For the text-containing cell, return its midpoint in [X, Y] coordinate format. 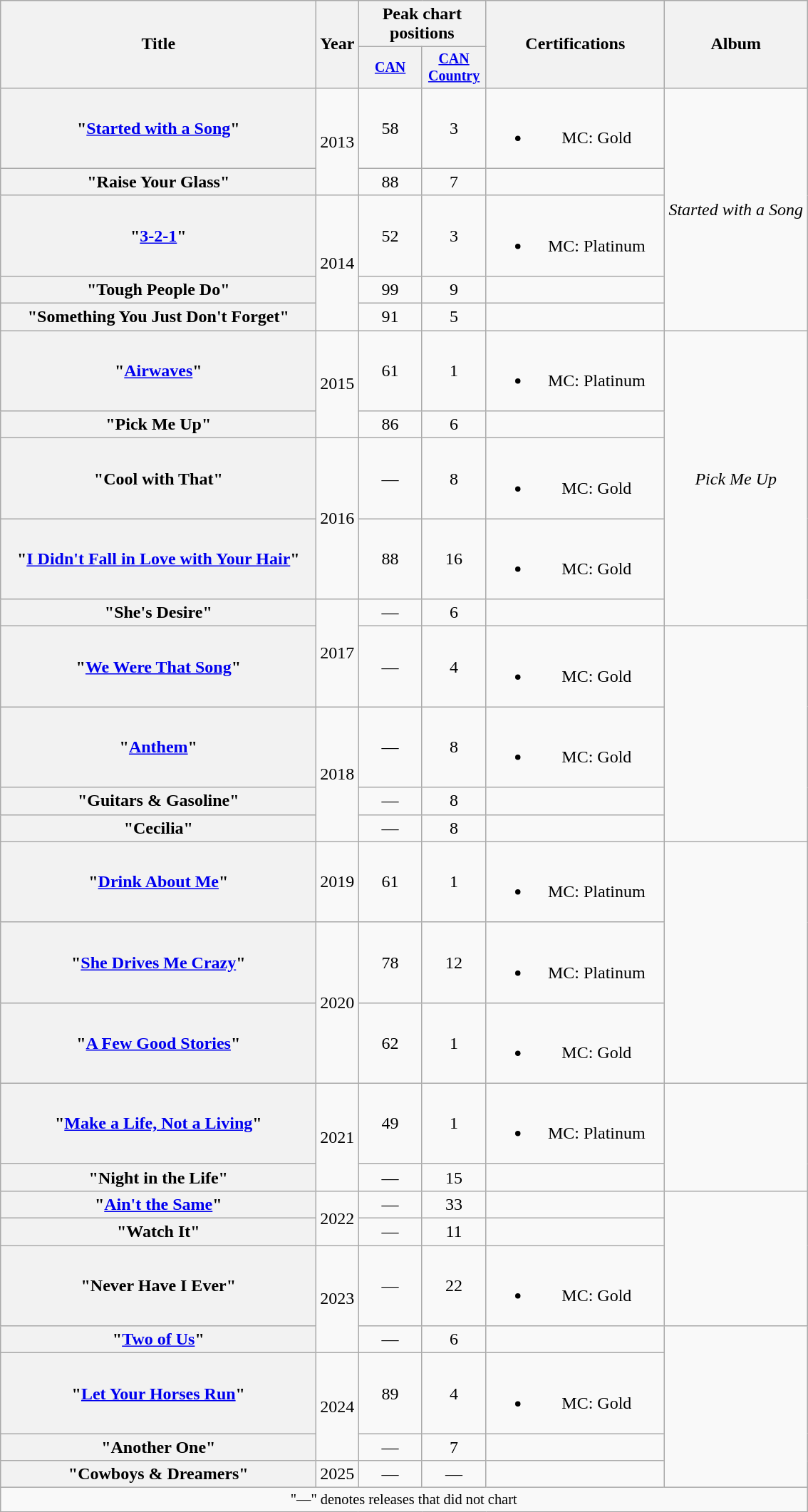
2014 [338, 262]
5 [453, 317]
2019 [338, 882]
"Tough People Do" [158, 289]
52 [390, 235]
"Another One" [158, 1447]
"A Few Good Stories" [158, 1043]
"Two of Us" [158, 1340]
"She's Desire" [158, 613]
"Airwaves" [158, 371]
2013 [338, 141]
99 [390, 289]
11 [453, 1232]
Year [338, 44]
"She Drives Me Crazy" [158, 962]
Pick Me Up [736, 479]
Title [158, 44]
"Anthem" [158, 747]
2020 [338, 1003]
Album [736, 44]
"Drink About Me" [158, 882]
2016 [338, 519]
"Watch It" [158, 1232]
2017 [338, 653]
2025 [338, 1474]
"Pick Me Up" [158, 425]
2023 [338, 1300]
"Night in the Life" [158, 1177]
86 [390, 425]
"Cool with That" [158, 479]
2018 [338, 774]
12 [453, 962]
22 [453, 1285]
2015 [338, 385]
33 [453, 1204]
Peak chartpositions [422, 24]
"3-2-1" [158, 235]
"—" denotes releases that did not chart [404, 1500]
"Cowboys & Dreamers" [158, 1474]
"Cecilia" [158, 828]
62 [390, 1043]
"Guitars & Gasoline" [158, 801]
"Make a Life, Not a Living" [158, 1123]
Started with a Song [736, 209]
78 [390, 962]
"Started with a Song" [158, 128]
2024 [338, 1407]
49 [390, 1123]
15 [453, 1177]
16 [453, 559]
58 [390, 128]
"I Didn't Fall in Love with Your Hair" [158, 559]
CAN [390, 67]
2022 [338, 1218]
89 [390, 1394]
91 [390, 317]
Certifications [576, 44]
"Ain't the Same" [158, 1204]
"Let Your Horses Run" [158, 1394]
"Something You Just Don't Forget" [158, 317]
CAN Country [453, 67]
"We Were That Song" [158, 667]
"Raise Your Glass" [158, 182]
"Never Have I Ever" [158, 1285]
2021 [338, 1137]
9 [453, 289]
